From the cell containing the given text, extract its center point as (X, Y) coordinate. 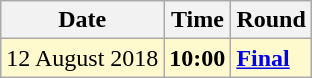
Final (271, 58)
Time (198, 20)
10:00 (198, 58)
Date (82, 20)
12 August 2018 (82, 58)
Round (271, 20)
